Return [X, Y] of the center of cell containing provided text 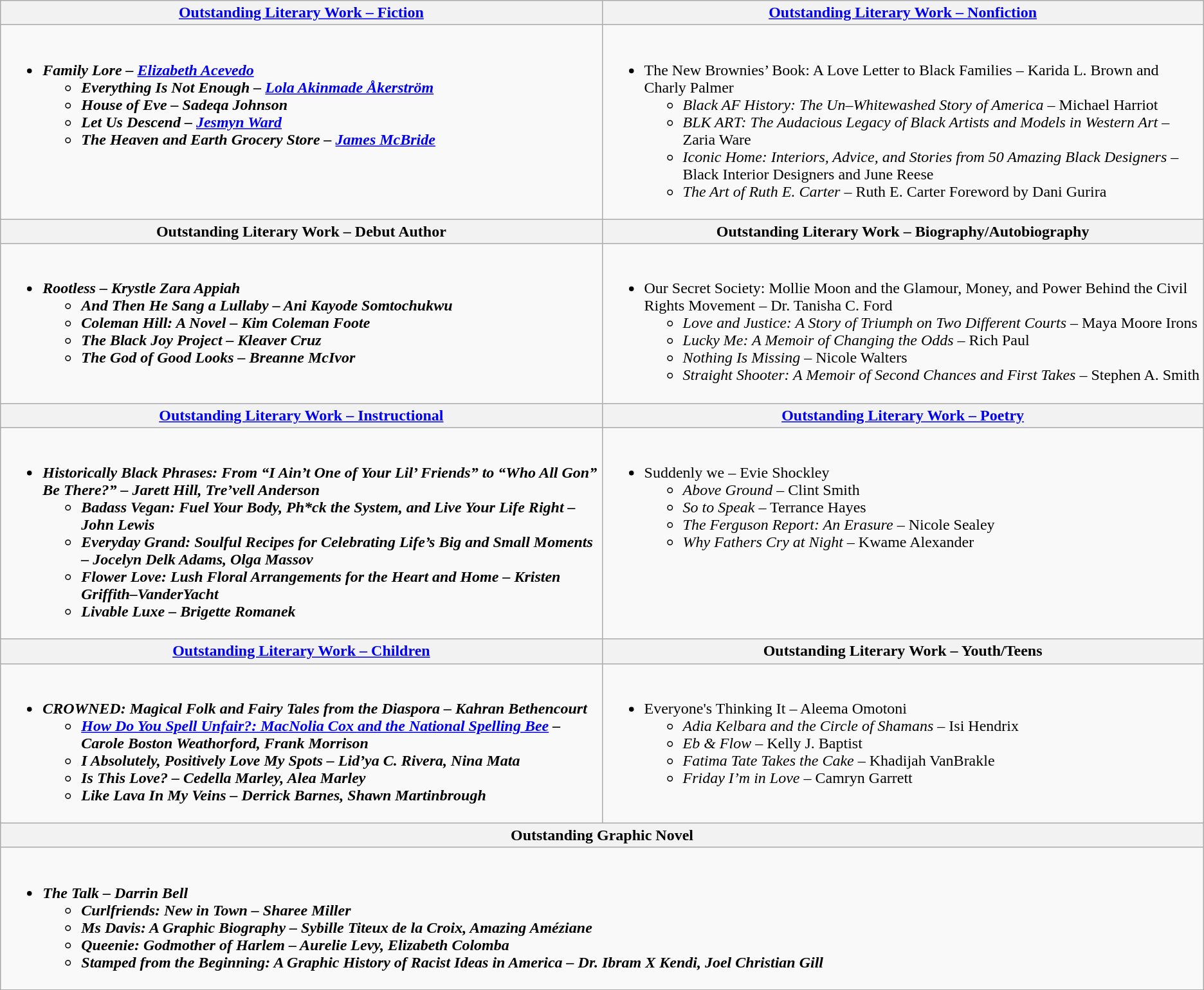
Outstanding Literary Work – Biography/Autobiography [903, 231]
Outstanding Literary Work – Children [301, 651]
Outstanding Literary Work – Debut Author [301, 231]
Outstanding Literary Work – Fiction [301, 13]
Outstanding Literary Work – Poetry [903, 415]
Outstanding Graphic Novel [602, 835]
Outstanding Literary Work – Instructional [301, 415]
Outstanding Literary Work – Youth/Teens [903, 651]
Outstanding Literary Work – Nonfiction [903, 13]
